Provide the (X, Y) coordinate of the cell's center where the given text is located.  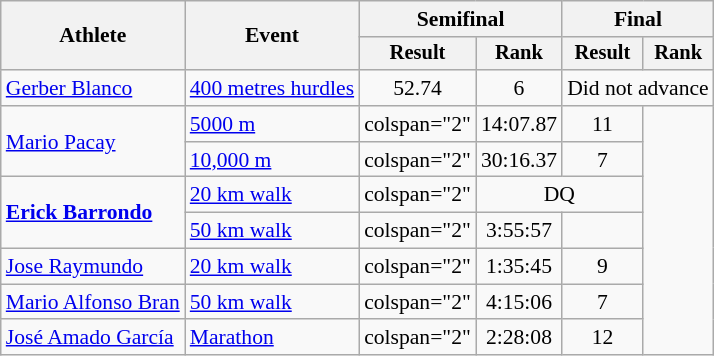
14:07.87 (519, 124)
Marathon (272, 338)
Erick Barrondo (93, 212)
Final (638, 19)
Athlete (93, 36)
José Amado García (93, 338)
1:35:45 (519, 267)
52.74 (418, 88)
5000 m (272, 124)
10,000 m (272, 160)
DQ (560, 195)
9 (602, 267)
4:15:06 (519, 302)
2:28:08 (519, 338)
Semifinal (460, 19)
Did not advance (638, 88)
3:55:57 (519, 231)
11 (602, 124)
30:16.37 (519, 160)
12 (602, 338)
6 (519, 88)
Mario Alfonso Bran (93, 302)
Event (272, 36)
Jose Raymundo (93, 267)
400 metres hurdles (272, 88)
Mario Pacay (93, 142)
Gerber Blanco (93, 88)
